Scan for the cell matching the given text and deliver its [x, y] coordinate at center. 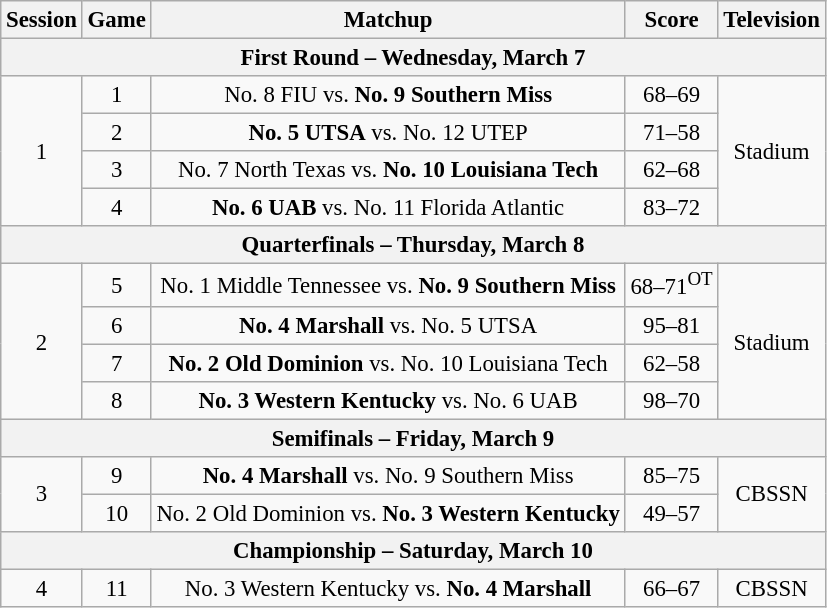
Session [42, 20]
6 [116, 325]
No. 3 Western Kentucky vs. No. 6 UAB [388, 400]
8 [116, 400]
No. 3 Western Kentucky vs. No. 4 Marshall [388, 588]
Quarterfinals – Thursday, March 8 [413, 245]
49–57 [672, 513]
No. 4 Marshall vs. No. 9 Southern Miss [388, 476]
No. 7 North Texas vs. No. 10 Louisiana Tech [388, 170]
Championship – Saturday, March 10 [413, 551]
Game [116, 20]
98–70 [672, 400]
68–71OT [672, 285]
11 [116, 588]
Matchup [388, 20]
First Round – Wednesday, March 7 [413, 58]
66–67 [672, 588]
5 [116, 285]
62–68 [672, 170]
No. 4 Marshall vs. No. 5 UTSA [388, 325]
9 [116, 476]
No. 6 UAB vs. No. 11 Florida Atlantic [388, 208]
No. 2 Old Dominion vs. No. 10 Louisiana Tech [388, 363]
Score [672, 20]
No. 2 Old Dominion vs. No. 3 Western Kentucky [388, 513]
Semifinals – Friday, March 9 [413, 438]
7 [116, 363]
62–58 [672, 363]
No. 8 FIU vs. No. 9 Southern Miss [388, 95]
No. 5 UTSA vs. No. 12 UTEP [388, 133]
83–72 [672, 208]
68–69 [672, 95]
85–75 [672, 476]
No. 1 Middle Tennessee vs. No. 9 Southern Miss [388, 285]
95–81 [672, 325]
Television [772, 20]
10 [116, 513]
71–58 [672, 133]
